Detect which cell encompasses the target text, then output its (X, Y) center coordinate. 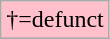
†=defunct (56, 20)
